Pinpoint the cell where the given text exists, returning its (X, Y) midpoint coordinate. 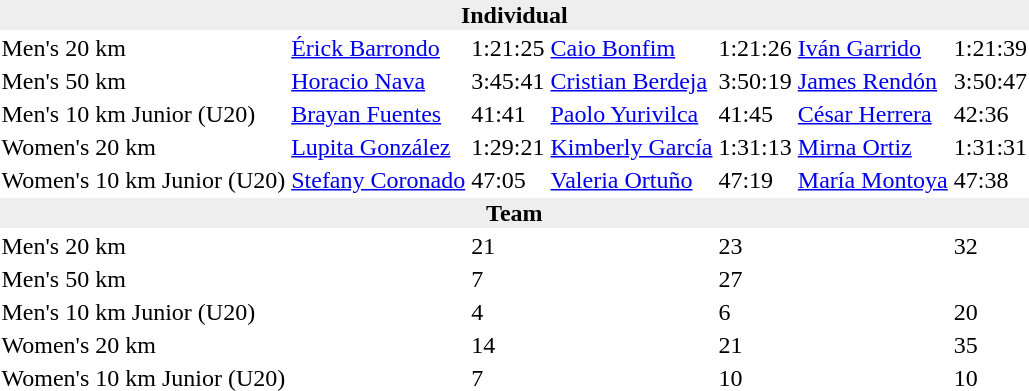
41:41 (508, 114)
3:50:47 (990, 81)
23 (755, 246)
Caio Bonfim (632, 48)
Lupita González (378, 147)
Women's 10 km Junior (U20) (144, 180)
Cristian Berdeja (632, 81)
27 (755, 279)
3:45:41 (508, 81)
42:36 (990, 114)
Stefany Coronado (378, 180)
47:05 (508, 180)
Horacio Nava (378, 81)
María Montoya (872, 180)
Iván Garrido (872, 48)
47:38 (990, 180)
1:31:13 (755, 147)
Brayan Fuentes (378, 114)
32 (990, 246)
20 (990, 312)
14 (508, 345)
Individual (514, 15)
1:21:25 (508, 48)
35 (990, 345)
Paolo Yurivilca (632, 114)
Mirna Ortiz (872, 147)
47:19 (755, 180)
3:50:19 (755, 81)
Érick Barrondo (378, 48)
James Rendón (872, 81)
1:29:21 (508, 147)
1:21:26 (755, 48)
Kimberly García (632, 147)
7 (508, 279)
1:21:39 (990, 48)
César Herrera (872, 114)
1:31:31 (990, 147)
Valeria Ortuño (632, 180)
Team (514, 213)
4 (508, 312)
41:45 (755, 114)
6 (755, 312)
